Capture the cell that displays the provided text and extract its [x, y] central coordinate. 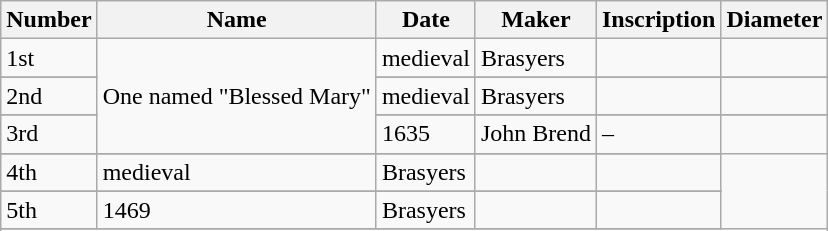
Inscription [658, 20]
3rd [49, 134]
Date [426, 20]
1st [49, 58]
– [658, 134]
Name [236, 20]
1469 [236, 210]
John Brend [536, 134]
1635 [426, 134]
5th [49, 210]
4th [49, 172]
2nd [49, 96]
Diameter [774, 20]
One named "Blessed Mary" [236, 96]
Maker [536, 20]
Number [49, 20]
